Provide the [X, Y] coordinate of the cell's center where the given text is located.  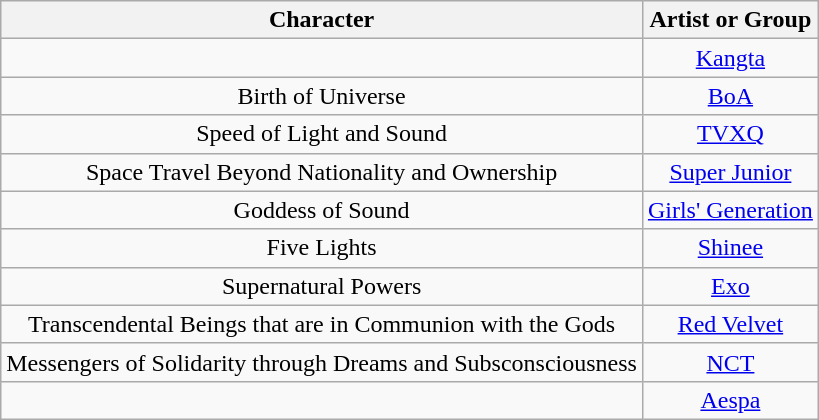
Messengers of Solidarity through Dreams and Subsconsciousness [322, 362]
Transcendental Beings that are in Communion with the Gods [322, 324]
Super Junior [730, 172]
Birth of Universe [322, 96]
Speed of Light and Sound [322, 134]
Five Lights [322, 248]
Red Velvet [730, 324]
TVXQ [730, 134]
Space Travel Beyond Nationality and Ownership [322, 172]
Aespa [730, 400]
Goddess of Sound [322, 210]
Girls' Generation [730, 210]
Shinee [730, 248]
Artist or Group [730, 20]
Exo [730, 286]
NCT [730, 362]
Kangta [730, 58]
Supernatural Powers [322, 286]
Character [322, 20]
BoA [730, 96]
